Scan for the cell matching the given text and deliver its [x, y] coordinate at center. 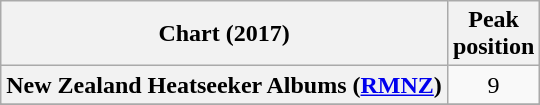
Peak position [493, 34]
Chart (2017) [224, 34]
New Zealand Heatseeker Albums (RMNZ) [224, 85]
9 [493, 85]
